Identify which cell holds the provided text, then report its [X, Y] central coordinate. 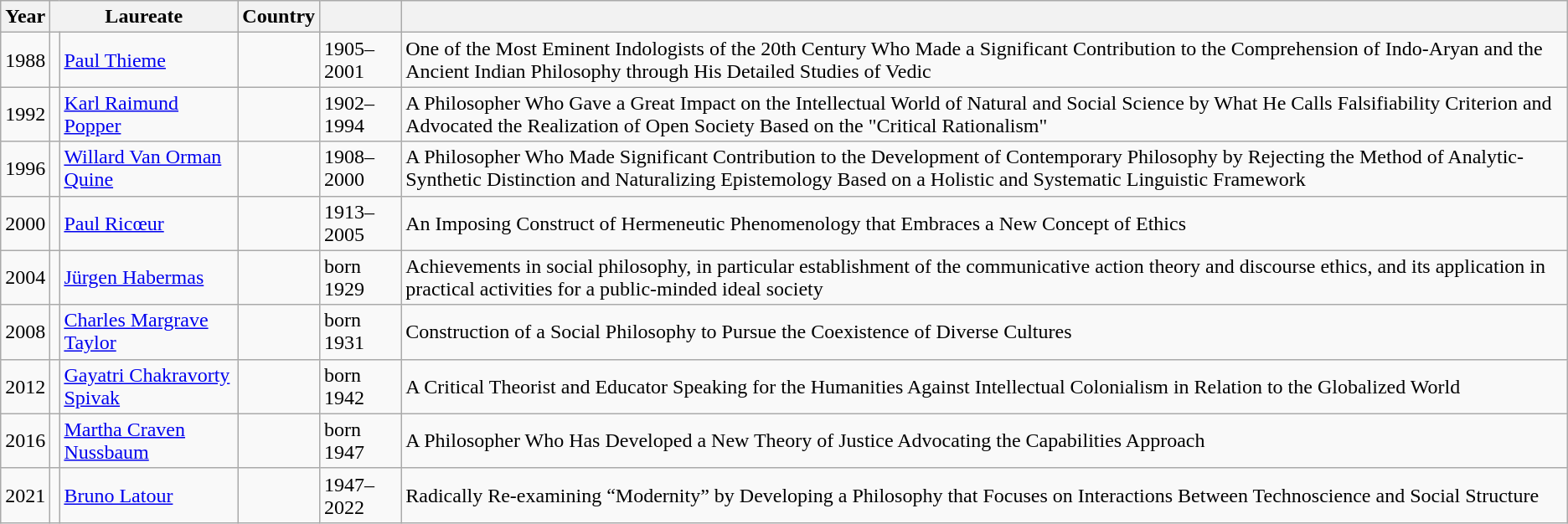
born 1931 [360, 331]
Paul Thieme [149, 60]
Paul Ricœur [149, 223]
Willard Van Orman Quine [149, 169]
1908–2000 [360, 169]
Gayatri Chakravorty Spivak [149, 387]
Jürgen Habermas [149, 278]
1947–2022 [360, 496]
Radically Re-examining “Modernity” by Developing a Philosophy that Focuses on Interactions Between Technoscience and Social Structure [985, 496]
born 1947 [360, 440]
Country [279, 17]
An Imposing Construct of Hermeneutic Phenomenology that Embraces a New Concept of Ethics [985, 223]
Charles Margrave Taylor [149, 331]
1913–2005 [360, 223]
Year [25, 17]
1905–2001 [360, 60]
A Philosopher Who Has Developed a New Theory of Justice Advocating the Capabilities Approach [985, 440]
2012 [25, 387]
1996 [25, 169]
2000 [25, 223]
Karl Raimund Popper [149, 114]
born 1929 [360, 278]
2016 [25, 440]
Laureate [144, 17]
Martha Craven Nussbaum [149, 440]
1988 [25, 60]
Construction of a Social Philosophy to Pursue the Coexistence of Diverse Cultures [985, 331]
Bruno Latour [149, 496]
2008 [25, 331]
2004 [25, 278]
A Critical Theorist and Educator Speaking for the Humanities Against Intellectual Colonialism in Relation to the Globalized World [985, 387]
1992 [25, 114]
born 1942 [360, 387]
1902–1994 [360, 114]
2021 [25, 496]
